Detect which cell encompasses the target text, then output its [X, Y] center coordinate. 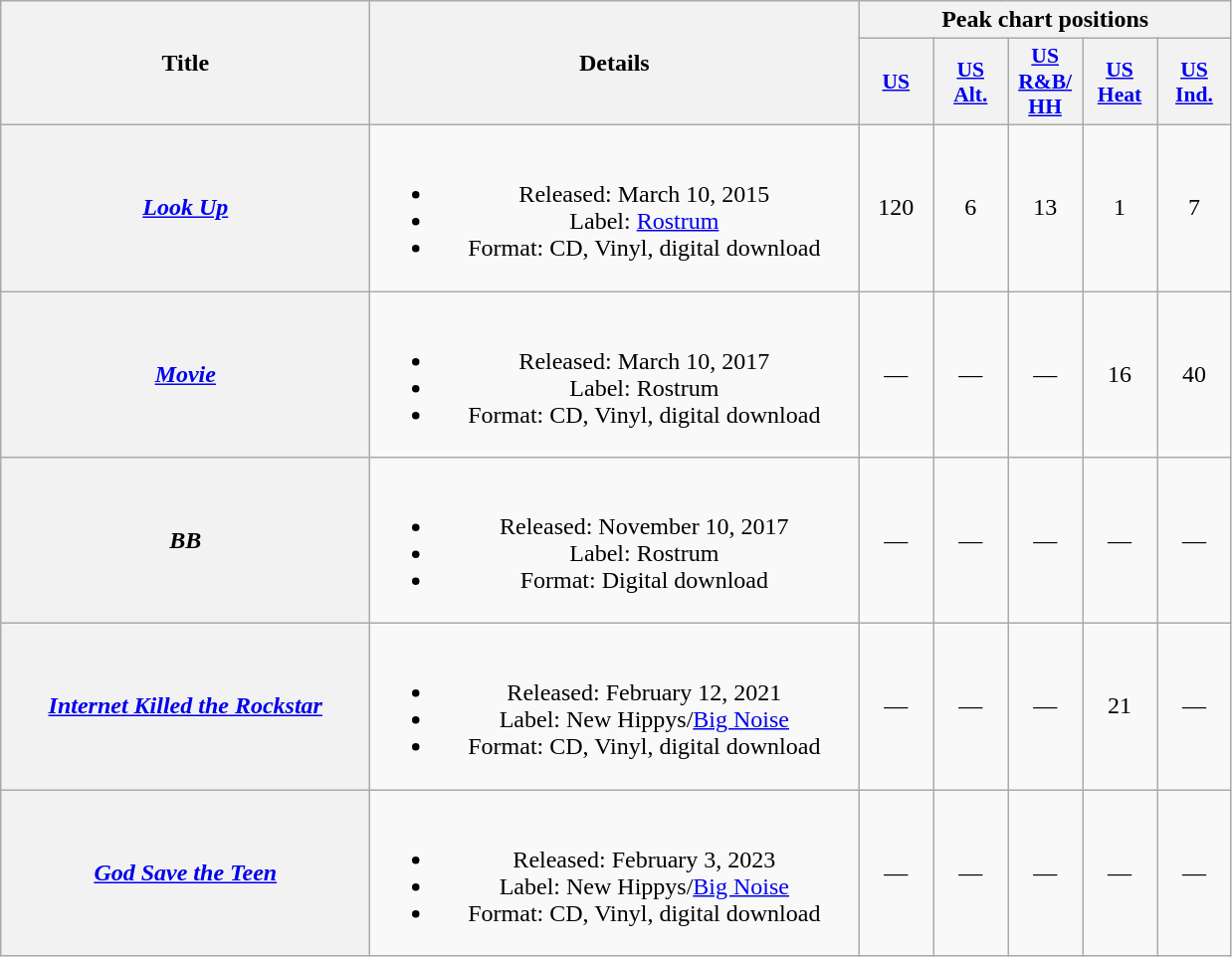
Released: February 3, 2023Label: New Hippys/Big NoiseFormat: CD, Vinyl, digital download [615, 873]
Movie [185, 374]
Released: February 12, 2021Label: New Hippys/Big NoiseFormat: CD, Vinyl, digital download [615, 706]
1 [1121, 207]
Look Up [185, 207]
7 [1194, 207]
13 [1045, 207]
16 [1121, 374]
Released: March 10, 2015Label: RostrumFormat: CD, Vinyl, digital download [615, 207]
US [896, 82]
Details [615, 64]
BB [185, 541]
Released: March 10, 2017Label: RostrumFormat: CD, Vinyl, digital download [615, 374]
USAlt. [971, 82]
Released: November 10, 2017Label: RostrumFormat: Digital download [615, 541]
USHeat [1121, 82]
USR&B/HH [1045, 82]
Title [185, 64]
40 [1194, 374]
120 [896, 207]
USInd. [1194, 82]
God Save the Teen [185, 873]
Peak chart positions [1045, 20]
6 [971, 207]
Internet Killed the Rockstar [185, 706]
21 [1121, 706]
